Detect which cell encompasses the target text, then output its [X, Y] center coordinate. 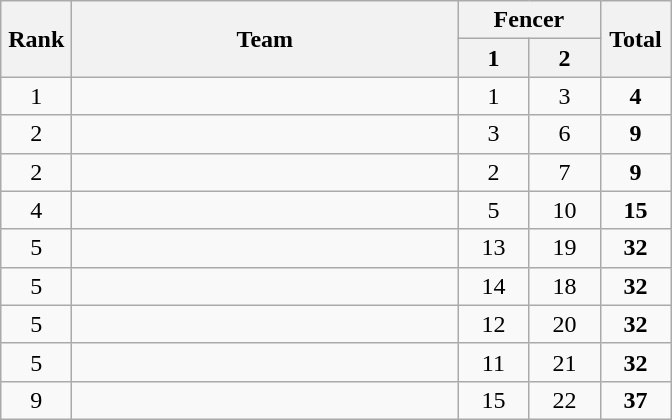
22 [564, 400]
14 [494, 286]
7 [564, 172]
37 [636, 400]
Rank [36, 39]
21 [564, 362]
13 [494, 248]
Total [636, 39]
12 [494, 324]
Fencer [529, 20]
11 [494, 362]
18 [564, 286]
20 [564, 324]
19 [564, 248]
6 [564, 134]
Team [265, 39]
10 [564, 210]
